Locate the cell with the specified text and output its (x, y) center coordinate. 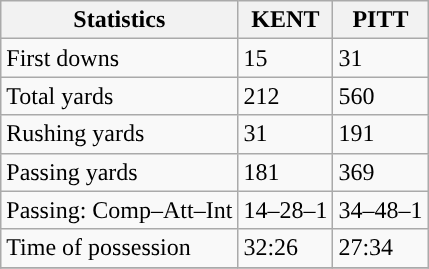
Statistics (120, 20)
34–48–1 (380, 210)
Rushing yards (120, 134)
369 (380, 172)
212 (286, 96)
Time of possession (120, 248)
32:26 (286, 248)
KENT (286, 20)
PITT (380, 20)
Passing yards (120, 172)
191 (380, 134)
560 (380, 96)
First downs (120, 58)
Passing: Comp–Att–Int (120, 210)
181 (286, 172)
Total yards (120, 96)
14–28–1 (286, 210)
15 (286, 58)
27:34 (380, 248)
